Extract the [X, Y] coordinate from the center of the cell holding the provided text.  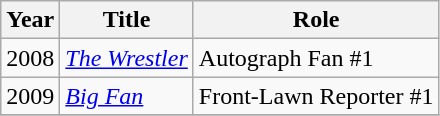
The Wrestler [127, 58]
Title [127, 20]
Autograph Fan #1 [316, 58]
Big Fan [127, 96]
Role [316, 20]
2009 [30, 96]
2008 [30, 58]
Year [30, 20]
Front-Lawn Reporter #1 [316, 96]
